Locate the cell with the specified text and output its (x, y) center coordinate. 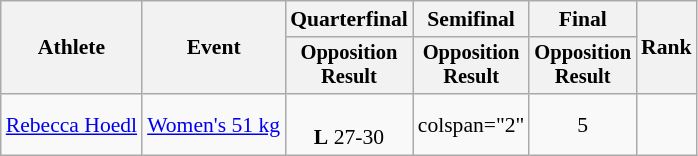
Final (582, 19)
Semifinal (472, 19)
Athlete (72, 48)
Quarterfinal (349, 19)
Rebecca Hoedl (72, 124)
Women's 51 kg (214, 124)
5 (582, 124)
Event (214, 48)
L 27-30 (349, 124)
Rank (666, 48)
colspan="2" (472, 124)
